Return the [X, Y] coordinate for the center point of the cell that contains the specified text.  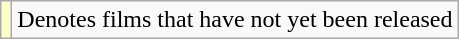
Denotes films that have not yet been released [235, 20]
